Output the [x, y] coordinate of the center of the cell containing the given text.  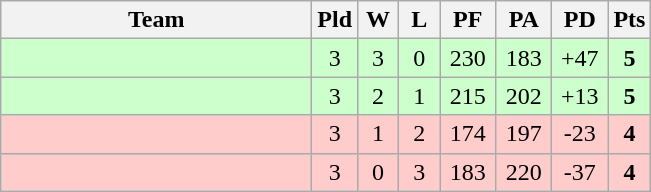
230 [468, 58]
PF [468, 20]
215 [468, 96]
+13 [580, 96]
L [420, 20]
-23 [580, 134]
Team [156, 20]
Pld [335, 20]
174 [468, 134]
Pts [630, 20]
202 [524, 96]
W [378, 20]
PD [580, 20]
PA [524, 20]
-37 [580, 172]
220 [524, 172]
+47 [580, 58]
197 [524, 134]
